Capture the cell that displays the provided text and extract its (x, y) central coordinate. 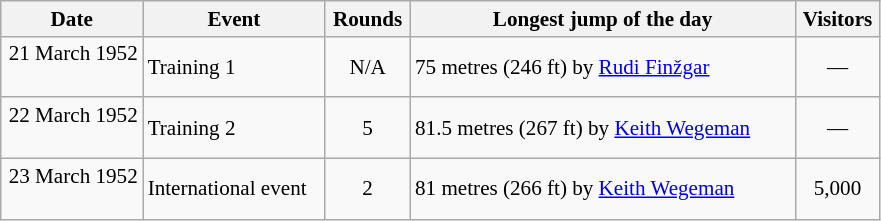
81.5 metres (267 ft) by Keith Wegeman (602, 128)
N/A (368, 66)
Training 2 (234, 128)
5,000 (838, 188)
5 (368, 128)
Visitors (838, 18)
2 (368, 188)
Event (234, 18)
81 metres (266 ft) by Keith Wegeman (602, 188)
Training 1 (234, 66)
75 metres (246 ft) by Rudi Finžgar (602, 66)
22 March 1952 (72, 128)
Longest jump of the day (602, 18)
Rounds (368, 18)
Date (72, 18)
21 March 1952 (72, 66)
23 March 1952 (72, 188)
International event (234, 188)
